For the text-containing cell, return its midpoint in (X, Y) coordinate format. 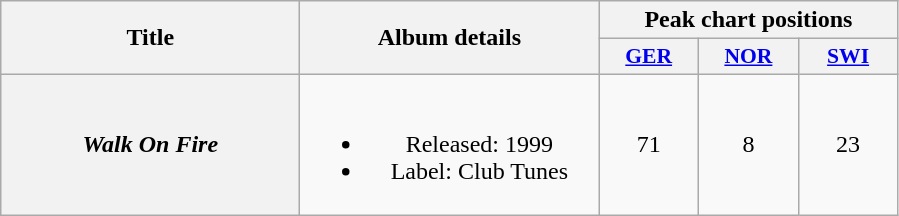
Title (150, 38)
Album details (450, 38)
8 (749, 144)
71 (649, 144)
SWI (848, 57)
23 (848, 144)
Released: 1999Label: Club Tunes (450, 144)
Walk On Fire (150, 144)
Peak chart positions (748, 20)
GER (649, 57)
NOR (749, 57)
